Extract the [X, Y] coordinate from the center of the cell holding the provided text.  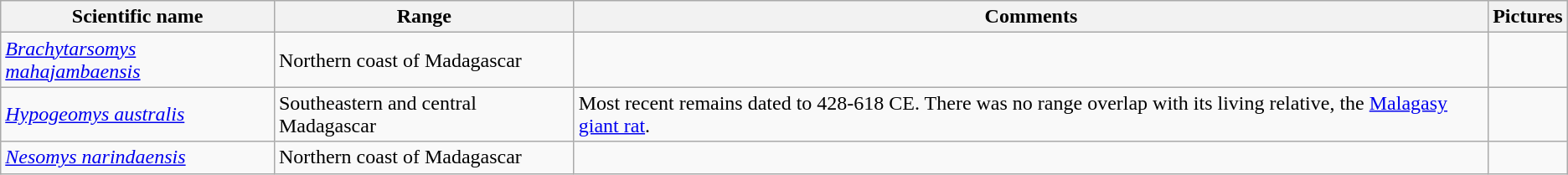
Pictures [1528, 17]
Brachytarsomys mahajambaensis [137, 60]
Most recent remains dated to 428-618 CE. There was no range overlap with its living relative, the Malagasy giant rat. [1030, 114]
Southeastern and central Madagascar [424, 114]
Scientific name [137, 17]
Range [424, 17]
Nesomys narindaensis [137, 157]
Hypogeomys australis [137, 114]
Comments [1030, 17]
